Pinpoint the cell where the given text exists, returning its (X, Y) midpoint coordinate. 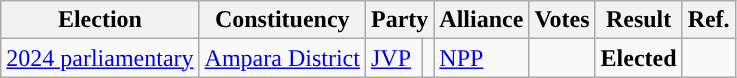
Votes (562, 20)
Result (638, 20)
Ampara District (282, 58)
2024 parliamentary (100, 58)
Ref. (708, 20)
Election (100, 20)
Party (399, 20)
Elected (638, 58)
NPP (482, 58)
Constituency (282, 20)
JVP (393, 58)
Alliance (482, 20)
